Scan for the cell matching the given text and deliver its (x, y) coordinate at center. 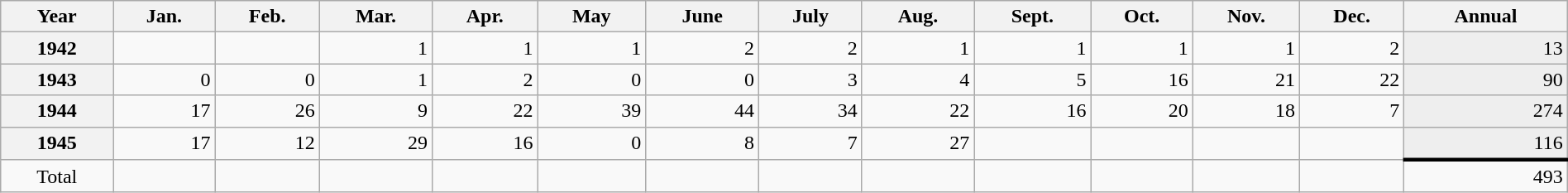
34 (810, 111)
July (810, 17)
20 (1141, 111)
4 (918, 80)
Total (57, 176)
Dec. (1352, 17)
Apr. (485, 17)
29 (375, 143)
1944 (57, 111)
44 (703, 111)
Nov. (1245, 17)
274 (1485, 111)
12 (267, 143)
1943 (57, 80)
Sept. (1032, 17)
26 (267, 111)
18 (1245, 111)
5 (1032, 80)
Annual (1485, 17)
1942 (57, 48)
90 (1485, 80)
8 (703, 143)
Feb. (267, 17)
39 (592, 111)
27 (918, 143)
June (703, 17)
13 (1485, 48)
Mar. (375, 17)
21 (1245, 80)
May (592, 17)
Year (57, 17)
116 (1485, 143)
9 (375, 111)
1945 (57, 143)
3 (810, 80)
Oct. (1141, 17)
493 (1485, 176)
Jan. (164, 17)
Aug. (918, 17)
